Extract the [x, y] coordinate from the center of the cell holding the provided text.  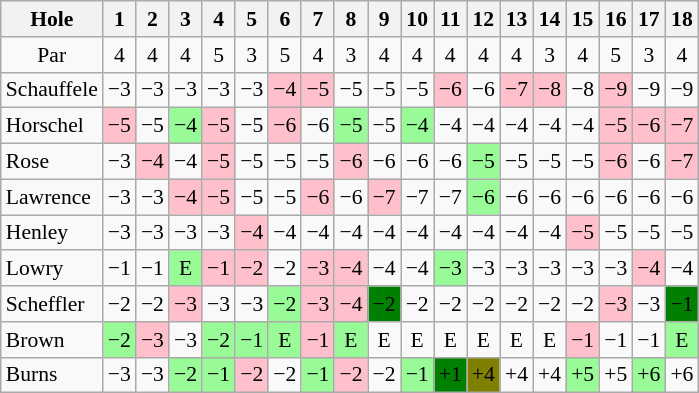
2 [152, 19]
Scheffler [52, 304]
+1 [450, 375]
9 [384, 19]
7 [318, 19]
Hole [52, 19]
Burns [52, 375]
13 [516, 19]
14 [550, 19]
12 [484, 19]
Schauffele [52, 90]
17 [648, 19]
1 [120, 19]
Lowry [52, 269]
18 [682, 19]
11 [450, 19]
Brown [52, 340]
6 [284, 19]
15 [582, 19]
16 [616, 19]
10 [418, 19]
Horschel [52, 126]
Henley [52, 233]
Lawrence [52, 197]
8 [350, 19]
Par [52, 55]
Rose [52, 162]
